Extract the (X, Y) coordinate from the center of the cell holding the provided text.  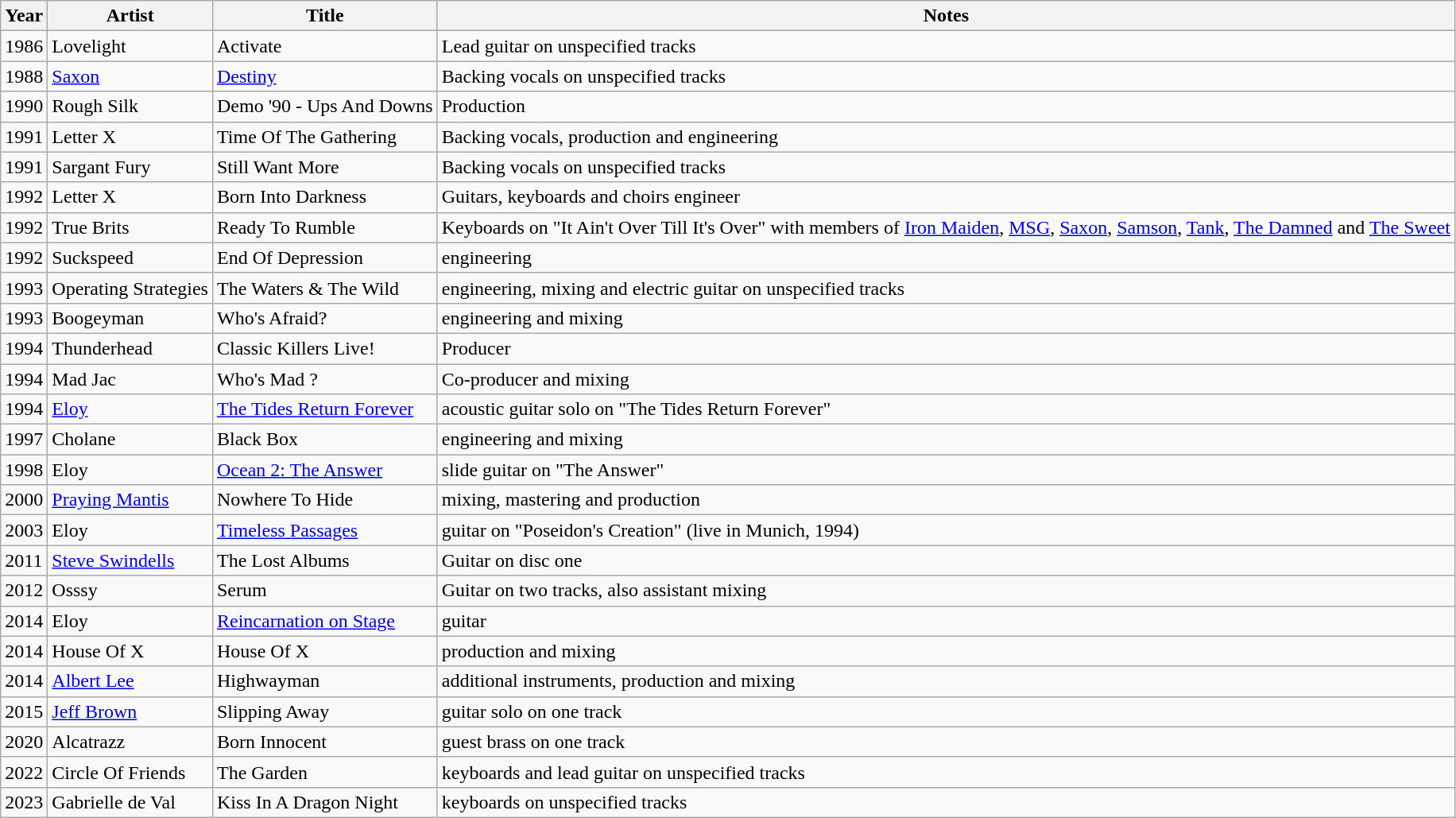
Artist (130, 16)
2022 (24, 772)
2023 (24, 802)
Albert Lee (130, 681)
Classic Killers Live! (324, 348)
Lead guitar on unspecified tracks (946, 46)
Producer (946, 348)
End Of Depression (324, 258)
Co-producer and mixing (946, 379)
Nowhere To Hide (324, 500)
Ocean 2: The Answer (324, 470)
Saxon (130, 76)
Mad Jac (130, 379)
Gabrielle de Val (130, 802)
The Tides Return Forever (324, 409)
Highwayman (324, 681)
1998 (24, 470)
2020 (24, 742)
Backing vocals, production and engineering (946, 137)
2012 (24, 591)
The Waters & The Wild (324, 288)
Demo '90 - Ups And Downs (324, 107)
Who's Mad ? (324, 379)
2000 (24, 500)
Who's Afraid? (324, 318)
2015 (24, 711)
Jeff Brown (130, 711)
Praying Mantis (130, 500)
Timeless Passages (324, 530)
Osssy (130, 591)
The Garden (324, 772)
guitar (946, 621)
2011 (24, 560)
Destiny (324, 76)
1997 (24, 440)
Boogeyman (130, 318)
True Brits (130, 227)
Production (946, 107)
additional instruments, production and mixing (946, 681)
Cholane (130, 440)
Time Of The Gathering (324, 137)
Suckspeed (130, 258)
Lovelight (130, 46)
1990 (24, 107)
Kiss In A Dragon Night (324, 802)
1986 (24, 46)
Activate (324, 46)
keyboards and lead guitar on unspecified tracks (946, 772)
Guitar on disc one (946, 560)
Guitar on two tracks, also assistant mixing (946, 591)
Notes (946, 16)
1988 (24, 76)
engineering, mixing and electric guitar on unspecified tracks (946, 288)
keyboards on unspecified tracks (946, 802)
engineering (946, 258)
Operating Strategies (130, 288)
guitar on "Poseidon's Creation" (live in Munich, 1994) (946, 530)
acoustic guitar solo on "The Tides Return Forever" (946, 409)
Ready To Rumble (324, 227)
Guitars, keyboards and choirs engineer (946, 197)
Rough Silk (130, 107)
Steve Swindells (130, 560)
Slipping Away (324, 711)
Year (24, 16)
Black Box (324, 440)
Alcatrazz (130, 742)
Keyboards on "It Ain't Over Till It's Over" with members of Iron Maiden, MSG, Saxon, Samson, Tank, The Damned and The Sweet (946, 227)
guitar solo on one track (946, 711)
Serum (324, 591)
Born Into Darkness (324, 197)
Title (324, 16)
Thunderhead (130, 348)
Circle Of Friends (130, 772)
production and mixing (946, 651)
Reincarnation on Stage (324, 621)
2003 (24, 530)
Still Want More (324, 167)
guest brass on one track (946, 742)
Sargant Fury (130, 167)
slide guitar on "The Answer" (946, 470)
Born Innocent (324, 742)
The Lost Albums (324, 560)
mixing, mastering and production (946, 500)
